Determine the [X, Y] coordinate at the center of the cell enclosing the given text.  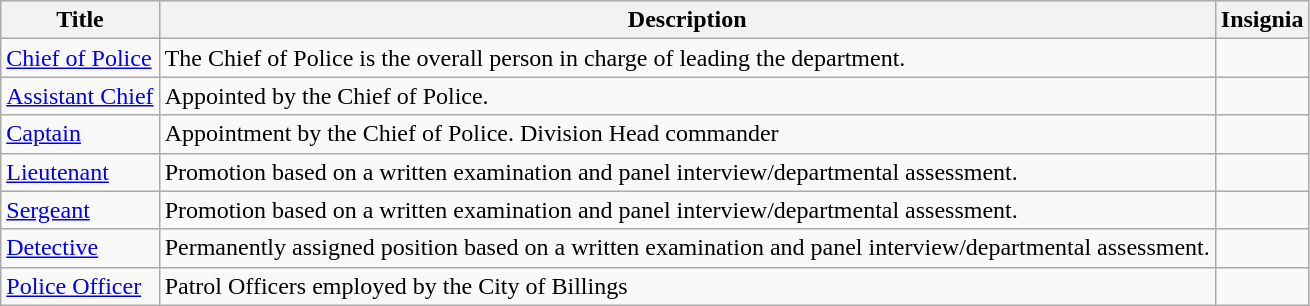
Patrol Officers employed by the City of Billings [687, 286]
Assistant Chief [80, 96]
Insignia [1262, 20]
Permanently assigned position based on a written examination and panel interview/departmental assessment. [687, 248]
Sergeant [80, 210]
Description [687, 20]
The Chief of Police is the overall person in charge of leading the department. [687, 58]
Appointed by the Chief of Police. [687, 96]
Police Officer [80, 286]
Captain [80, 134]
Lieutenant [80, 172]
Title [80, 20]
Appointment by the Chief of Police. Division Head commander [687, 134]
Chief of Police [80, 58]
Detective [80, 248]
